Return (X, Y) of the center of cell containing provided text 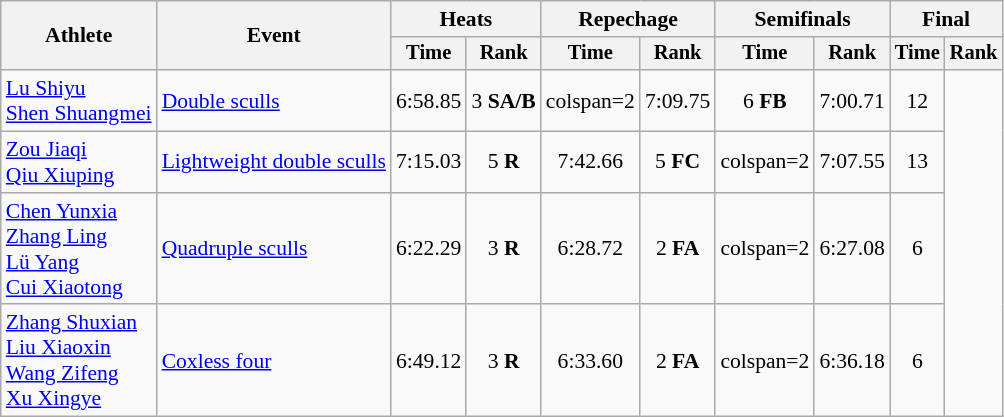
7:07.55 (852, 162)
Repechage (628, 19)
7:00.71 (852, 100)
Coxless four (274, 361)
7:42.66 (590, 162)
Lightweight double sculls (274, 162)
6:58.85 (428, 100)
7:09.75 (678, 100)
12 (918, 100)
6:28.72 (590, 249)
3 SA/B (503, 100)
5 FC (678, 162)
Semifinals (802, 19)
Double sculls (274, 100)
Heats (466, 19)
Quadruple sculls (274, 249)
Final (946, 19)
Zou JiaqiQiu Xiuping (79, 162)
7:15.03 (428, 162)
6 FB (764, 100)
6:49.12 (428, 361)
13 (918, 162)
6:33.60 (590, 361)
6:22.29 (428, 249)
6:27.08 (852, 249)
Athlete (79, 36)
Event (274, 36)
Zhang ShuxianLiu XiaoxinWang ZifengXu Xingye (79, 361)
Lu ShiyuShen Shuangmei (79, 100)
Chen YunxiaZhang LingLü YangCui Xiaotong (79, 249)
6:36.18 (852, 361)
5 R (503, 162)
